Identify which cell holds the provided text, then report its (x, y) central coordinate. 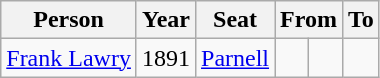
1891 (166, 58)
Parnell (236, 58)
Frank Lawry (69, 58)
Seat (236, 20)
Person (69, 20)
To (362, 20)
Year (166, 20)
From (309, 20)
